Output the (X, Y) coordinate of the center of the cell containing the given text.  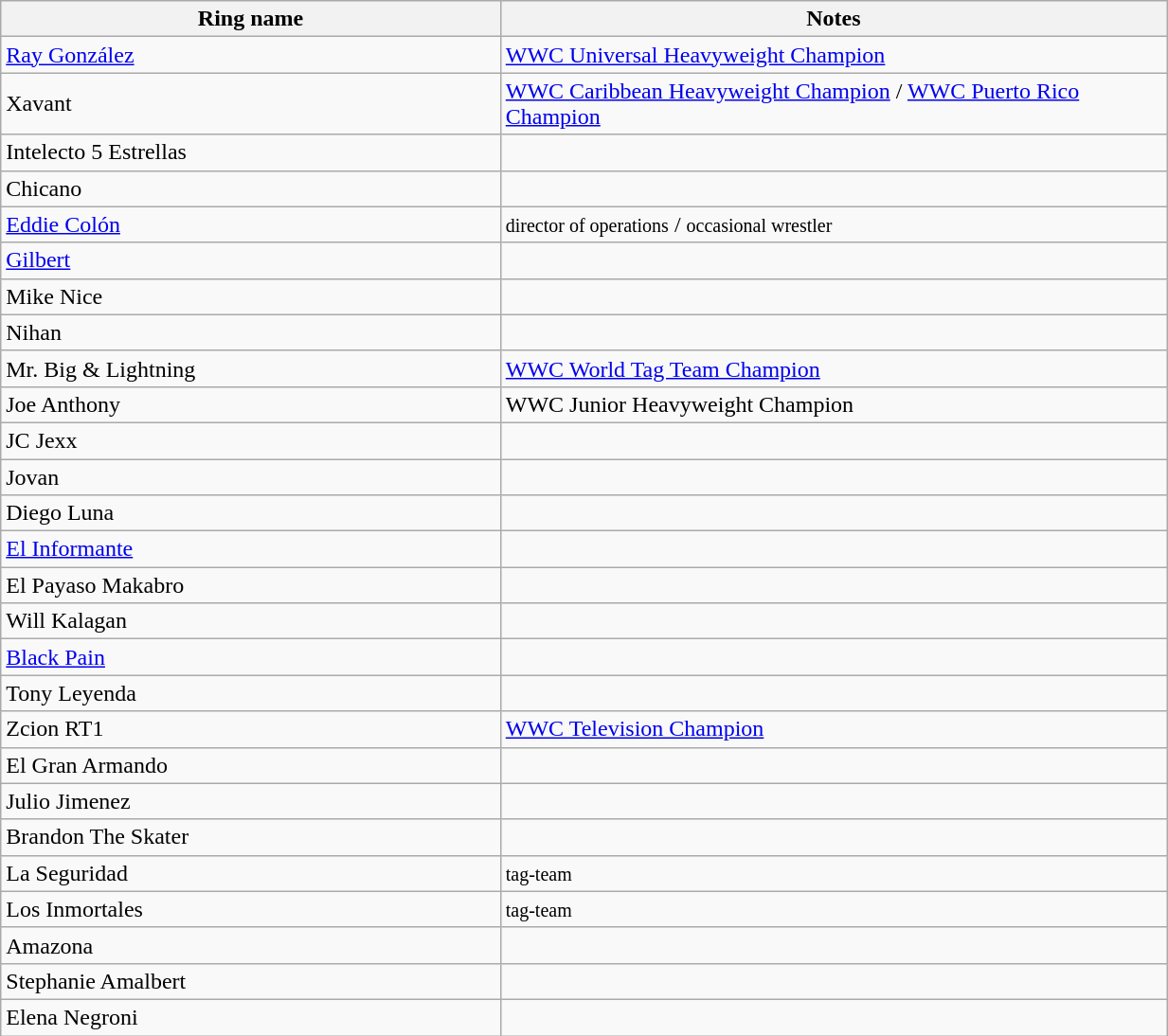
WWC Caribbean Heavyweight Champion / WWC Puerto Rico Champion (834, 104)
Brandon The Skater (251, 837)
Eddie Colón (251, 224)
Joe Anthony (251, 404)
Diego Luna (251, 513)
Xavant (251, 104)
Notes (834, 19)
Nihan (251, 332)
El Informante (251, 549)
director of operations / occasional wrestler (834, 224)
Los Inmortales (251, 909)
Ray González (251, 55)
Ring name (251, 19)
Julio Jimenez (251, 801)
Black Pain (251, 657)
Elena Negroni (251, 1017)
WWC Universal Heavyweight Champion (834, 55)
Gilbert (251, 260)
El Gran Armando (251, 765)
WWC World Tag Team Champion (834, 368)
Tony Leyenda (251, 693)
Will Kalagan (251, 621)
Jovan (251, 476)
JC Jexx (251, 440)
Chicano (251, 188)
El Payaso Makabro (251, 585)
Mike Nice (251, 296)
La Seguridad (251, 873)
Stephanie Amalbert (251, 981)
WWC Junior Heavyweight Champion (834, 404)
WWC Television Champion (834, 729)
Amazona (251, 945)
Zcion RT1 (251, 729)
Mr. Big & Lightning (251, 368)
Intelecto 5 Estrellas (251, 152)
